Search for the cell housing the specified text and yield its (X, Y) center coordinate. 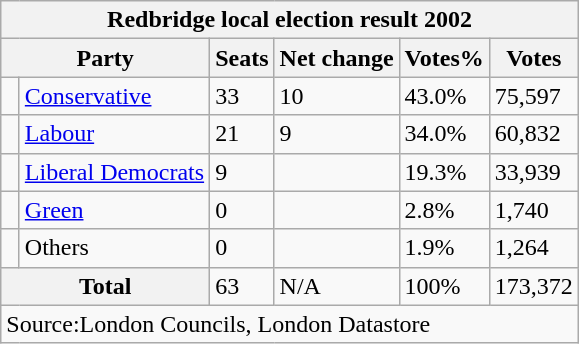
N/A (336, 286)
60,832 (534, 134)
Seats (242, 58)
10 (336, 96)
1,264 (534, 248)
100% (444, 286)
Net change (336, 58)
19.3% (444, 172)
Party (106, 58)
173,372 (534, 286)
Conservative (114, 96)
Others (114, 248)
Labour (114, 134)
Total (106, 286)
1.9% (444, 248)
Redbridge local election result 2002 (290, 20)
33 (242, 96)
2.8% (444, 210)
1,740 (534, 210)
21 (242, 134)
Liberal Democrats (114, 172)
34.0% (444, 134)
33,939 (534, 172)
Green (114, 210)
Votes% (444, 58)
63 (242, 286)
Source:London Councils, London Datastore (290, 324)
43.0% (444, 96)
Votes (534, 58)
75,597 (534, 96)
